For the text-containing cell, return its midpoint in (X, Y) coordinate format. 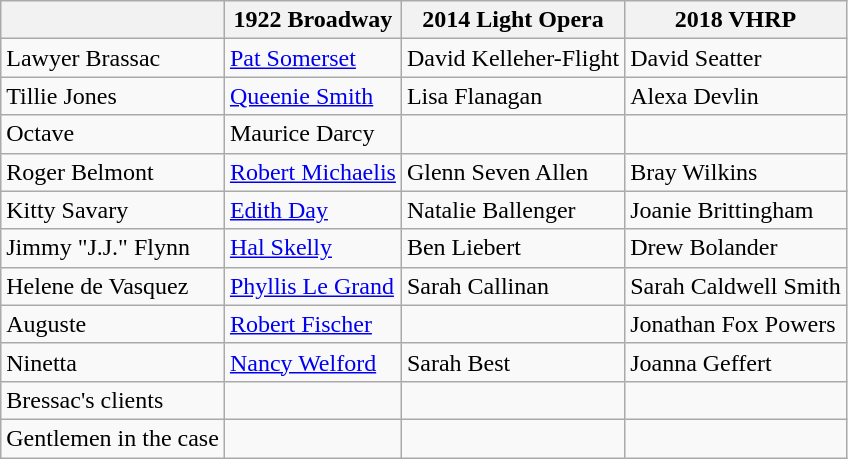
Auguste (113, 324)
Pat Somerset (312, 58)
Sarah Caldwell Smith (736, 286)
1922 Broadway (312, 20)
Roger Belmont (113, 172)
Phyllis Le Grand (312, 286)
Ninetta (113, 362)
Nancy Welford (312, 362)
Joanie Brittingham (736, 210)
David Seatter (736, 58)
Hal Skelly (312, 248)
Ben Liebert (512, 248)
Maurice Darcy (312, 134)
Alexa Devlin (736, 96)
Robert Michaelis (312, 172)
Octave (113, 134)
Gentlemen in the case (113, 438)
Tillie Jones (113, 96)
Edith Day (312, 210)
Bray Wilkins (736, 172)
Helene de Vasquez (113, 286)
Robert Fischer (312, 324)
Lawyer Brassac (113, 58)
2018 VHRP (736, 20)
Natalie Ballenger (512, 210)
Glenn Seven Allen (512, 172)
Queenie Smith (312, 96)
Drew Bolander (736, 248)
David Kelleher-Flight (512, 58)
Joanna Geffert (736, 362)
2014 Light Opera (512, 20)
Sarah Best (512, 362)
Jonathan Fox Powers (736, 324)
Kitty Savary (113, 210)
Bressac's clients (113, 400)
Lisa Flanagan (512, 96)
Sarah Callinan (512, 286)
Jimmy "J.J." Flynn (113, 248)
